Search for the cell housing the specified text and yield its (X, Y) center coordinate. 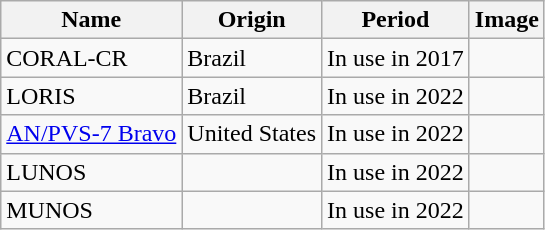
LORIS (92, 96)
Period (396, 20)
In use in 2017 (396, 58)
CORAL-CR (92, 58)
MUNOS (92, 210)
Image (506, 20)
AN/PVS-7 Bravo (92, 134)
Origin (252, 20)
Name (92, 20)
LUNOS (92, 172)
United States (252, 134)
